Search for the cell housing the specified text and yield its (x, y) center coordinate. 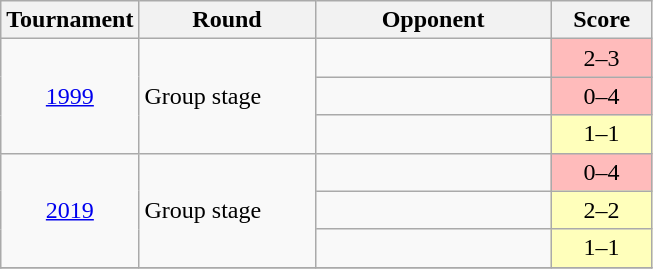
Round (227, 20)
2–2 (602, 210)
Score (602, 20)
Tournament (70, 20)
2019 (70, 210)
Opponent (433, 20)
2–3 (602, 58)
1999 (70, 96)
